Detect which cell encompasses the target text, then output its [x, y] center coordinate. 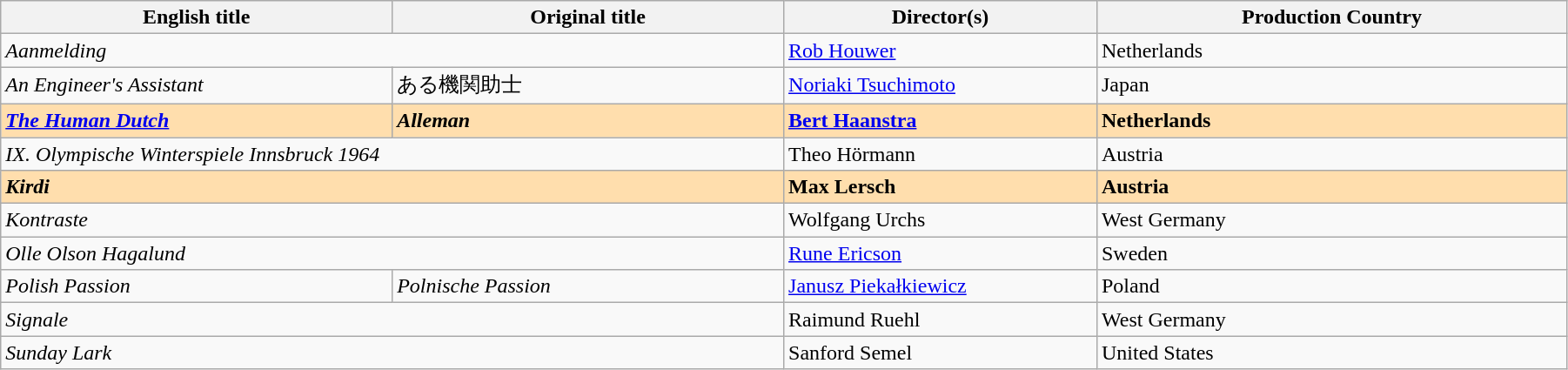
Sanford Semel [941, 353]
United States [1331, 353]
Sunday Lark [392, 353]
An Engineer's Assistant [197, 85]
Rune Ericson [941, 253]
Bert Haanstra [941, 120]
Japan [1331, 85]
Janusz Piekałkiewicz [941, 286]
IX. Olympische Winterspiele Innsbruck 1964 [392, 154]
Max Lersch [941, 187]
Rob Houwer [941, 50]
Polnische Passion [588, 286]
Aanmelding [392, 50]
Olle Olson Hagalund [392, 253]
Polish Passion [197, 286]
Alleman [588, 120]
Signale [392, 320]
Production Country [1331, 17]
Kontraste [392, 220]
ある機関助士 [588, 85]
Director(s) [941, 17]
Sweden [1331, 253]
English title [197, 17]
Raimund Ruehl [941, 320]
The Human Dutch [197, 120]
Noriaki Tsuchimoto [941, 85]
Poland [1331, 286]
Theo Hörmann [941, 154]
Original title [588, 17]
Kirdi [392, 187]
Wolfgang Urchs [941, 220]
